Return [x, y] of the center of cell containing provided text 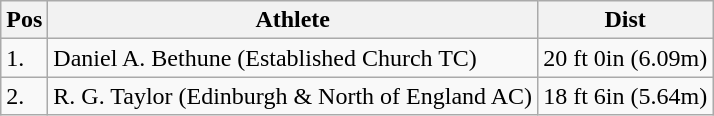
20 ft 0in (6.09m) [626, 58]
2. [24, 96]
18 ft 6in (5.64m) [626, 96]
1. [24, 58]
Daniel A. Bethune (Established Church TC) [293, 58]
Athlete [293, 20]
R. G. Taylor (Edinburgh & North of England AC) [293, 96]
Dist [626, 20]
Pos [24, 20]
